Identify which cell holds the provided text, then report its (X, Y) central coordinate. 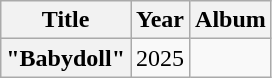
Title (66, 20)
Year (160, 20)
"Babydoll" (66, 58)
2025 (160, 58)
Album (231, 20)
